Search for the cell housing the specified text and yield its (x, y) center coordinate. 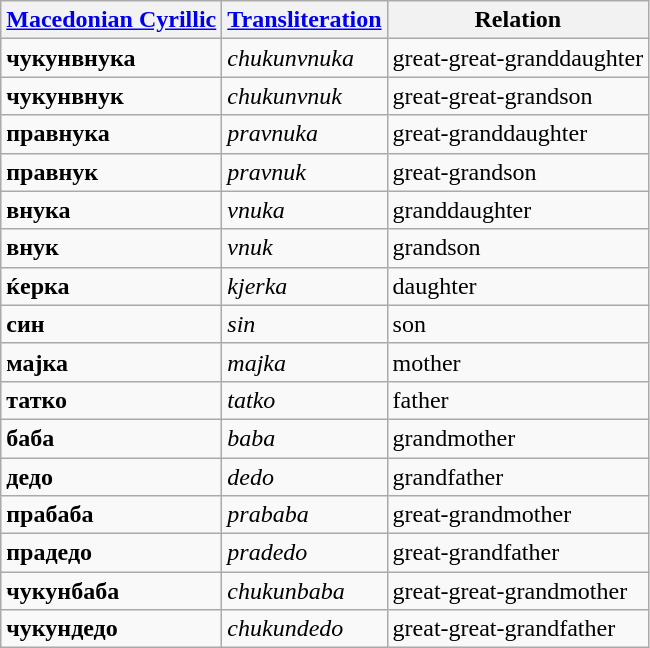
син (112, 324)
прадедо (112, 553)
son (518, 324)
мајка (112, 362)
grandson (518, 248)
правнука (112, 134)
sin (304, 324)
внук (112, 248)
Relation (518, 20)
чукундедо (112, 629)
vnuka (304, 210)
chukundedo (304, 629)
чукунвнук (112, 96)
baba (304, 438)
father (518, 400)
ќерка (112, 286)
прабаба (112, 515)
daughter (518, 286)
great-great-grandmother (518, 591)
vnuk (304, 248)
правнук (112, 172)
pravnuka (304, 134)
great-great-grandson (518, 96)
chukunbaba (304, 591)
granddaughter (518, 210)
pravnuk (304, 172)
баба (112, 438)
great-great-granddaughter (518, 58)
great-grandson (518, 172)
Transliteration (304, 20)
chukunvnuk (304, 96)
majka (304, 362)
дедо (112, 477)
great-granddaughter (518, 134)
mother (518, 362)
grandfather (518, 477)
great-grandmother (518, 515)
chukunvnuka (304, 58)
pradedo (304, 553)
Macedonian Cyrillic (112, 20)
great-great-grandfather (518, 629)
grandmother (518, 438)
чукунвнука (112, 58)
tatko (304, 400)
чукунбаба (112, 591)
татко (112, 400)
prababa (304, 515)
kjerka (304, 286)
внука (112, 210)
dedo (304, 477)
great-grandfather (518, 553)
